Scan for the cell matching the given text and deliver its [X, Y] coordinate at center. 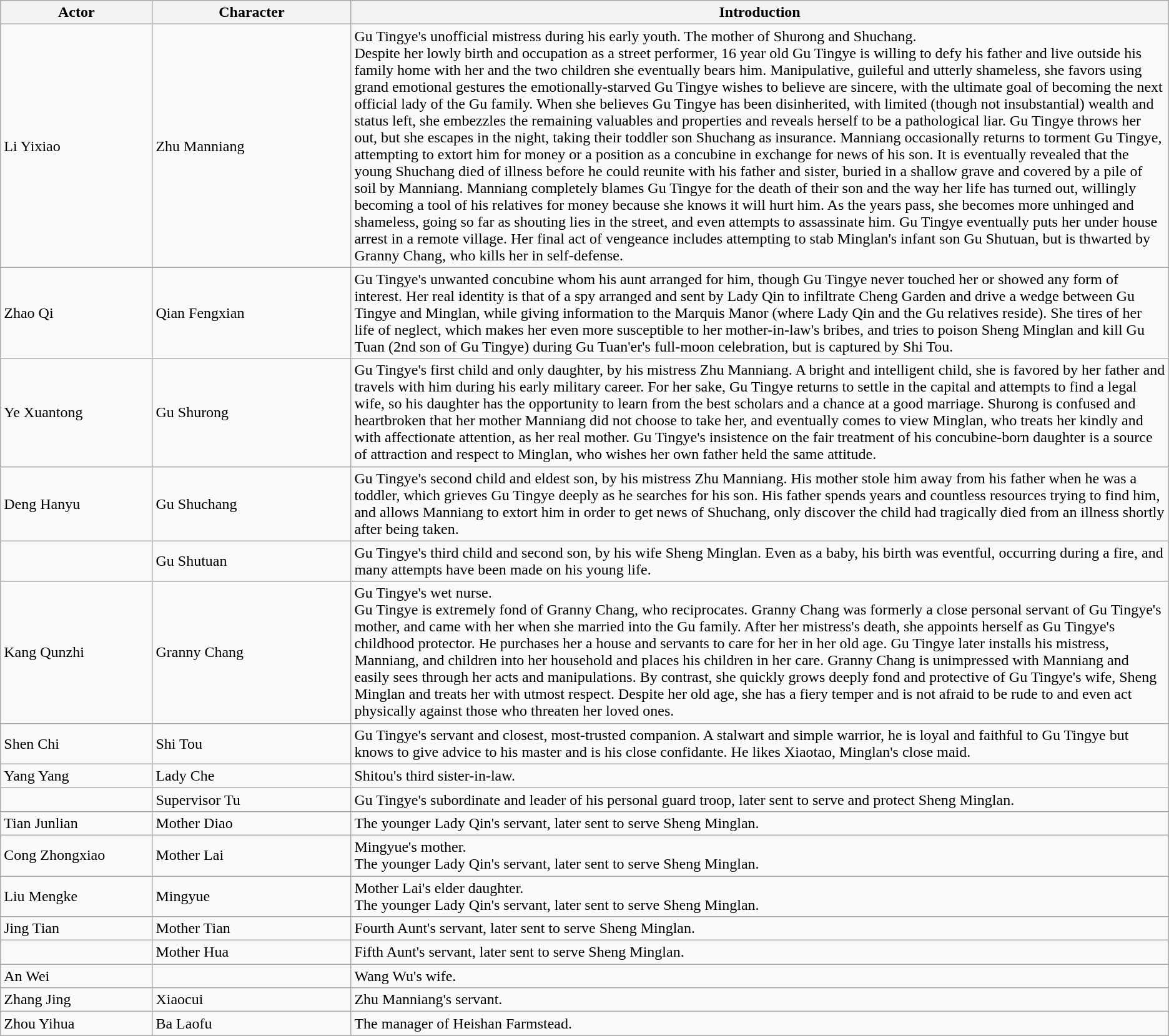
Zhou Yihua [76, 1024]
Qian Fengxian [252, 313]
Mother Lai's elder daughter. The younger Lady Qin's servant, later sent to serve Sheng Minglan. [759, 895]
Shi Tou [252, 743]
Shen Chi [76, 743]
Lady Che [252, 776]
Character [252, 12]
Mother Hua [252, 952]
Zhu Manniang [252, 146]
Kang Qunzhi [76, 652]
Yang Yang [76, 776]
Zhao Qi [76, 313]
Li Yixiao [76, 146]
An Wei [76, 976]
Jing Tian [76, 929]
Ye Xuantong [76, 412]
Supervisor Tu [252, 799]
The younger Lady Qin's servant, later sent to serve Sheng Minglan. [759, 823]
Zhu Manniang's servant. [759, 1000]
Ba Laofu [252, 1024]
Mingyue's mother. The younger Lady Qin's servant, later sent to serve Sheng Minglan. [759, 856]
Mingyue [252, 895]
Fourth Aunt's servant, later sent to serve Sheng Minglan. [759, 929]
Zhang Jing [76, 1000]
Introduction [759, 12]
Gu Shuchang [252, 503]
Mother Diao [252, 823]
Mother Lai [252, 856]
Gu Shurong [252, 412]
Gu Shutuan [252, 561]
Tian Junlian [76, 823]
Cong Zhongxiao [76, 856]
The manager of Heishan Farmstead. [759, 1024]
Gu Tingye's subordinate and leader of his personal guard troop, later sent to serve and protect Sheng Minglan. [759, 799]
Actor [76, 12]
Mother Tian [252, 929]
Wang Wu's wife. [759, 976]
Liu Mengke [76, 895]
Deng Hanyu [76, 503]
Granny Chang [252, 652]
Fifth Aunt's servant, later sent to serve Sheng Minglan. [759, 952]
Shitou's third sister-in-law. [759, 776]
Xiaocui [252, 1000]
